Identify which cell holds the provided text, then report its [X, Y] central coordinate. 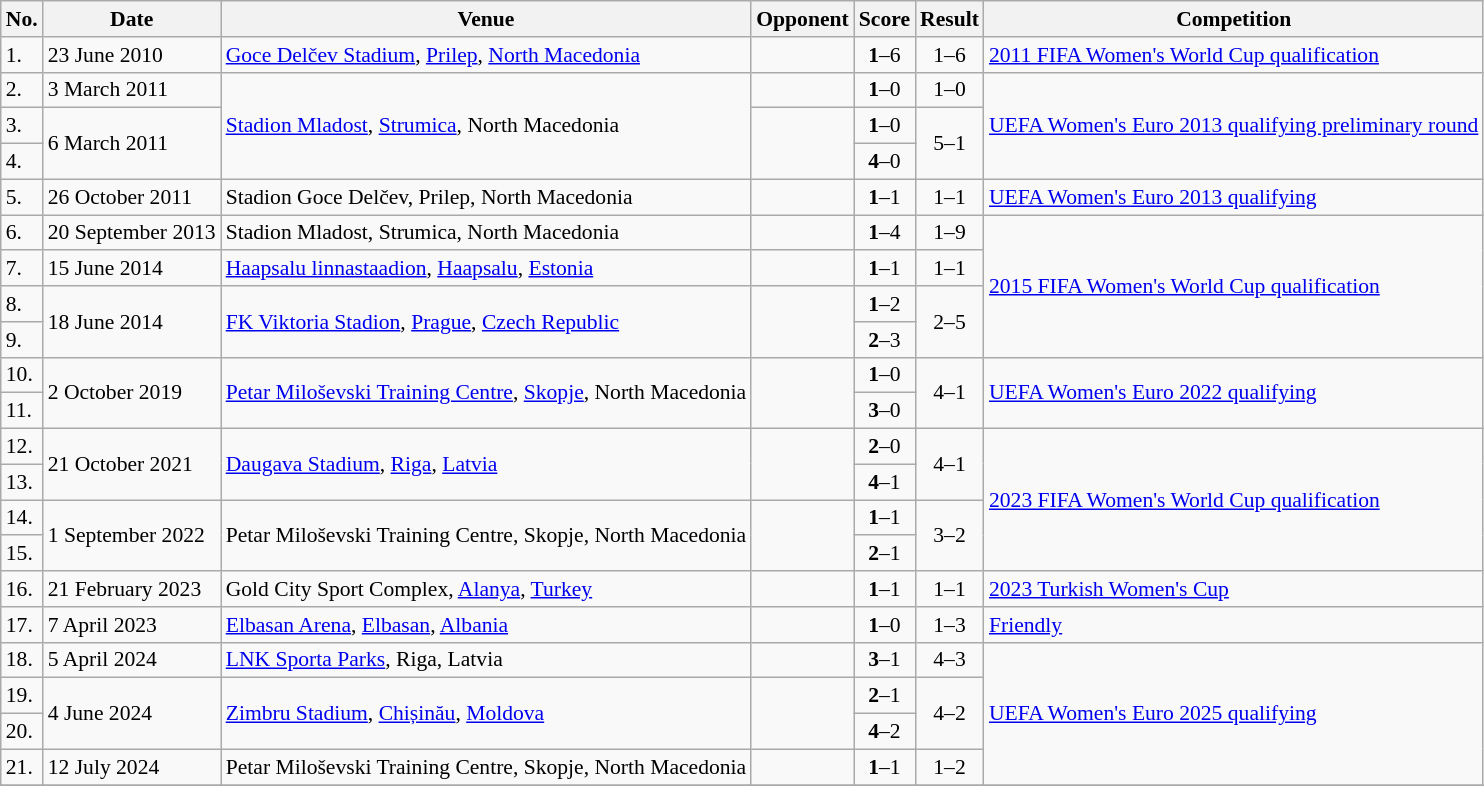
Haapsalu linnastaadion, Haapsalu, Estonia [486, 269]
2 October 2019 [132, 392]
12. [22, 447]
1 September 2022 [132, 536]
18. [22, 660]
16. [22, 589]
Date [132, 19]
Result [950, 19]
13. [22, 482]
4–0 [884, 162]
20 September 2013 [132, 233]
Daugava Stadium, Riga, Latvia [486, 464]
Score [884, 19]
1–3 [950, 625]
4–3 [950, 660]
2015 FIFA Women's World Cup qualification [1234, 286]
Zimbru Stadium, Chișinău, Moldova [486, 714]
Competition [1234, 19]
10. [22, 375]
6. [22, 233]
3 March 2011 [132, 90]
UEFA Women's Euro 2013 qualifying preliminary round [1234, 126]
26 October 2011 [132, 197]
8. [22, 304]
1–9 [950, 233]
20. [22, 732]
2–0 [884, 447]
3–2 [950, 536]
21 October 2021 [132, 464]
23 June 2010 [132, 55]
15. [22, 554]
FK Viktoria Stadion, Prague, Czech Republic [486, 322]
4. [22, 162]
UEFA Women's Euro 2025 qualifying [1234, 713]
2023 FIFA Women's World Cup qualification [1234, 500]
No. [22, 19]
21 February 2023 [132, 589]
5 April 2024 [132, 660]
9. [22, 340]
Opponent [802, 19]
UEFA Women's Euro 2022 qualifying [1234, 392]
UEFA Women's Euro 2013 qualifying [1234, 197]
19. [22, 696]
2–5 [950, 322]
21. [22, 767]
3. [22, 126]
15 June 2014 [132, 269]
14. [22, 518]
5. [22, 197]
12 July 2024 [132, 767]
Elbasan Arena, Elbasan, Albania [486, 625]
2011 FIFA Women's World Cup qualification [1234, 55]
Friendly [1234, 625]
Stadion Goce Delčev, Prilep, North Macedonia [486, 197]
LNK Sporta Parks, Riga, Latvia [486, 660]
Gold City Sport Complex, Alanya, Turkey [486, 589]
Goce Delčev Stadium, Prilep, North Macedonia [486, 55]
11. [22, 411]
2023 Turkish Women's Cup [1234, 589]
18 June 2014 [132, 322]
2–3 [884, 340]
Venue [486, 19]
6 March 2011 [132, 144]
3–0 [884, 411]
1. [22, 55]
7. [22, 269]
3–1 [884, 660]
5–1 [950, 144]
7 April 2023 [132, 625]
17. [22, 625]
2. [22, 90]
4 June 2024 [132, 714]
1–4 [884, 233]
